From the cell containing the given text, extract its center point as [X, Y] coordinate. 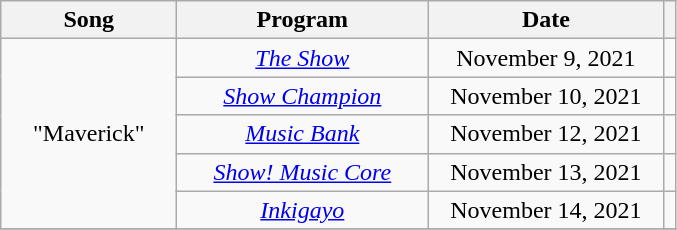
November 13, 2021 [546, 172]
November 12, 2021 [546, 134]
November 14, 2021 [546, 210]
Show! Music Core [302, 172]
Show Champion [302, 96]
November 10, 2021 [546, 96]
Date [546, 20]
Music Bank [302, 134]
The Show [302, 58]
Song [89, 20]
Program [302, 20]
"Maverick" [89, 134]
November 9, 2021 [546, 58]
Inkigayo [302, 210]
